Identify which cell holds the provided text, then report its (X, Y) central coordinate. 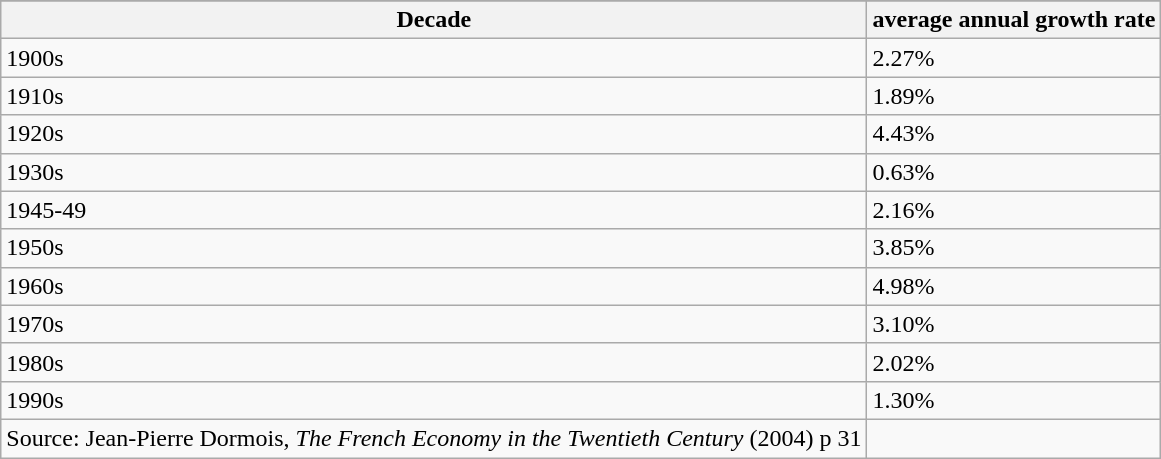
0.63% (1014, 172)
1930s (434, 172)
3.85% (1014, 248)
1910s (434, 96)
average annual growth rate (1014, 20)
1945-49 (434, 210)
1.30% (1014, 400)
1960s (434, 286)
1920s (434, 134)
4.43% (1014, 134)
1.89% (1014, 96)
1950s (434, 248)
2.02% (1014, 362)
1900s (434, 58)
4.98% (1014, 286)
1990s (434, 400)
2.27% (1014, 58)
1970s (434, 324)
3.10% (1014, 324)
Decade (434, 20)
Source: Jean-Pierre Dormois, The French Economy in the Twentieth Century (2004) p 31 (434, 438)
2.16% (1014, 210)
1980s (434, 362)
